Detect which cell encompasses the target text, then output its (x, y) center coordinate. 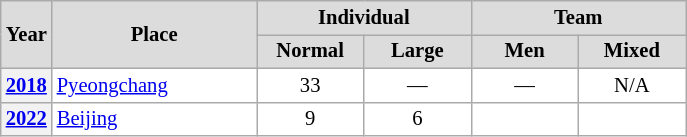
2022 (26, 119)
Individual (363, 17)
Men (524, 51)
Beijing (154, 119)
9 (310, 119)
Team (578, 17)
2018 (26, 85)
Normal (310, 51)
N/A (632, 85)
Place (154, 34)
Mixed (632, 51)
Pyeongchang (154, 85)
Year (26, 34)
6 (418, 119)
Large (418, 51)
33 (310, 85)
